From the cell containing the given text, extract its center point as [x, y] coordinate. 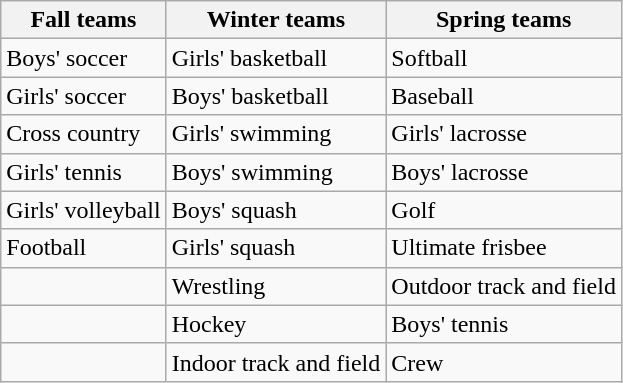
Winter teams [276, 20]
Ultimate frisbee [504, 248]
Golf [504, 210]
Girls' swimming [276, 134]
Girls' tennis [84, 172]
Cross country [84, 134]
Girls' volleyball [84, 210]
Wrestling [276, 286]
Boys' tennis [504, 324]
Boys' soccer [84, 58]
Indoor track and field [276, 362]
Hockey [276, 324]
Boys' basketball [276, 96]
Baseball [504, 96]
Football [84, 248]
Softball [504, 58]
Girls' squash [276, 248]
Fall teams [84, 20]
Boys' squash [276, 210]
Girls' soccer [84, 96]
Spring teams [504, 20]
Girls' basketball [276, 58]
Boys' lacrosse [504, 172]
Boys' swimming [276, 172]
Outdoor track and field [504, 286]
Girls' lacrosse [504, 134]
Crew [504, 362]
